Capture the cell that displays the provided text and extract its (X, Y) central coordinate. 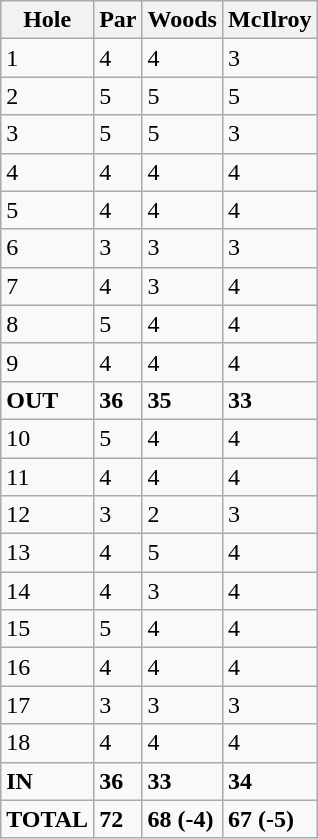
15 (48, 629)
12 (48, 515)
17 (48, 705)
McIlroy (270, 20)
10 (48, 438)
OUT (48, 400)
8 (48, 324)
11 (48, 477)
Hole (48, 20)
72 (118, 819)
67 (-5) (270, 819)
13 (48, 553)
34 (270, 781)
16 (48, 667)
Par (118, 20)
14 (48, 591)
1 (48, 58)
Woods (182, 20)
IN (48, 781)
18 (48, 743)
7 (48, 286)
TOTAL (48, 819)
6 (48, 248)
35 (182, 400)
68 (-4) (182, 819)
9 (48, 362)
